Provide the [x, y] coordinate of the cell's center where the given text is located.  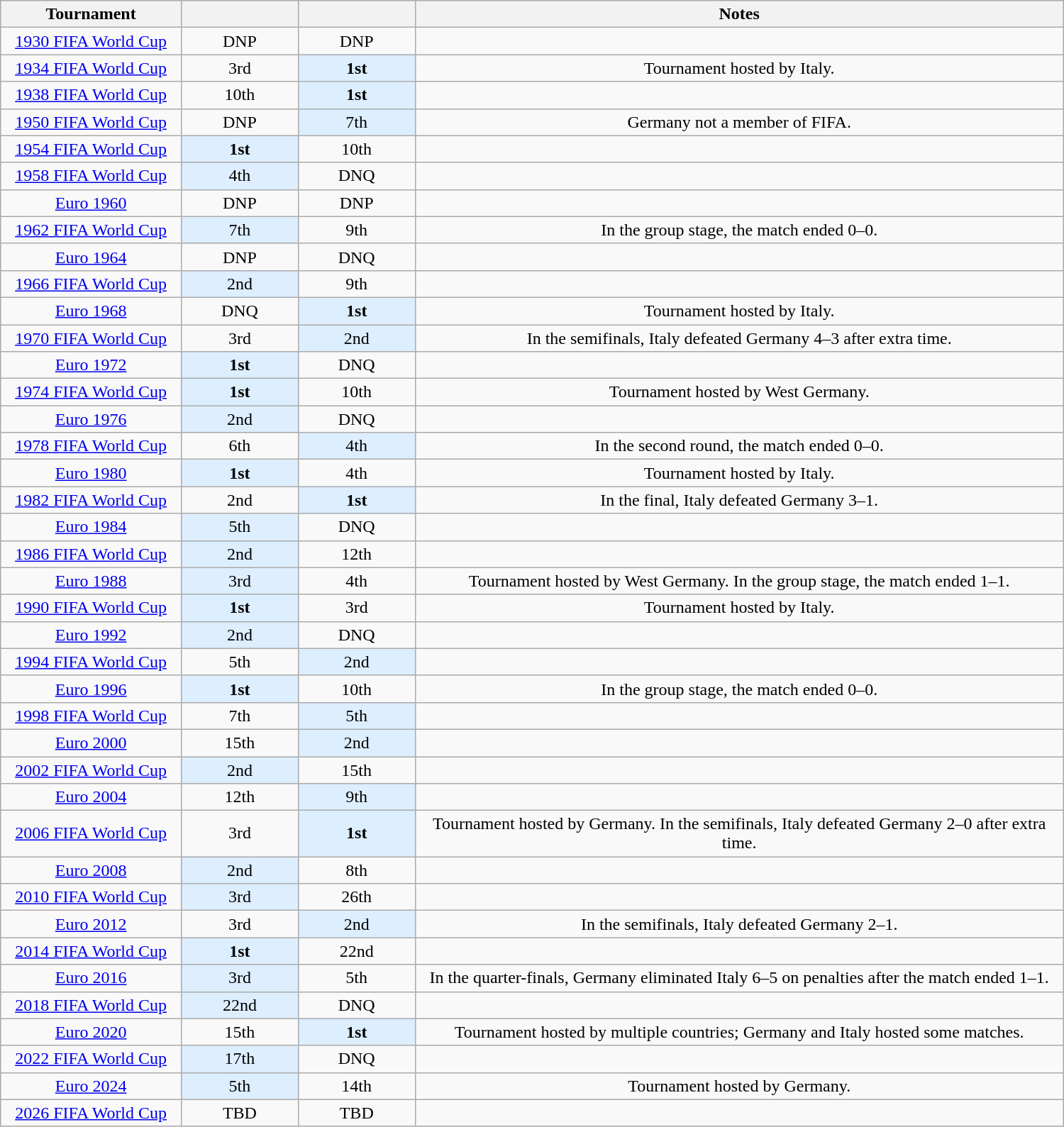
2026 FIFA World Cup [91, 1113]
26th [356, 897]
Euro 1972 [91, 365]
1966 FIFA World Cup [91, 284]
In the final, Italy defeated Germany 3–1. [739, 500]
1978 FIFA World Cup [91, 446]
Euro 1996 [91, 689]
1982 FIFA World Cup [91, 500]
2006 FIFA World Cup [91, 834]
1970 FIFA World Cup [91, 338]
In the semifinals, Italy defeated Germany 4–3 after extra time. [739, 338]
14th [356, 1086]
Euro 2004 [91, 797]
1950 FIFA World Cup [91, 122]
1934 FIFA World Cup [91, 68]
2018 FIFA World Cup [91, 1005]
Euro 1984 [91, 527]
In the semifinals, Italy defeated Germany 2–1. [739, 924]
1994 FIFA World Cup [91, 662]
1990 FIFA World Cup [91, 608]
1954 FIFA World Cup [91, 149]
1986 FIFA World Cup [91, 554]
Euro 2024 [91, 1086]
Tournament hosted by Germany. [739, 1086]
2014 FIFA World Cup [91, 951]
1974 FIFA World Cup [91, 392]
Euro 1960 [91, 203]
Euro 2016 [91, 978]
6th [240, 446]
Euro 2012 [91, 924]
1938 FIFA World Cup [91, 95]
1930 FIFA World Cup [91, 41]
Euro 2008 [91, 870]
Tournament hosted by Germany. In the semifinals, Italy defeated Germany 2–0 after extra time. [739, 834]
Euro 1992 [91, 635]
Euro 1988 [91, 581]
In the second round, the match ended 0–0. [739, 446]
Euro 1976 [91, 419]
2022 FIFA World Cup [91, 1059]
Tournament hosted by West Germany. In the group stage, the match ended 1–1. [739, 581]
Euro 1964 [91, 257]
2002 FIFA World Cup [91, 770]
In the quarter-finals, Germany eliminated Italy 6–5 on penalties after the match ended 1–1. [739, 978]
Notes [739, 14]
Euro 1980 [91, 473]
17th [240, 1059]
1998 FIFA World Cup [91, 716]
Tournament [91, 14]
Tournament hosted by multiple countries; Germany and Italy hosted some matches. [739, 1032]
Euro 2000 [91, 743]
8th [356, 870]
Euro 2020 [91, 1032]
1958 FIFA World Cup [91, 176]
Euro 1968 [91, 311]
1962 FIFA World Cup [91, 230]
Tournament hosted by West Germany. [739, 392]
2010 FIFA World Cup [91, 897]
Germany not a member of FIFA. [739, 122]
